Identify which cell holds the provided text, then report its [X, Y] central coordinate. 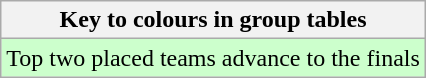
Key to colours in group tables [214, 20]
Top two placed teams advance to the finals [214, 58]
